Return [X, Y] of the center of cell containing provided text 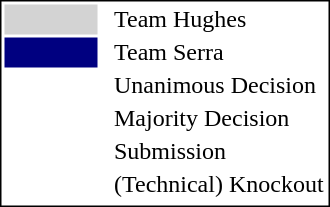
(Technical) Knockout [218, 185]
Team Hughes [218, 19]
Majority Decision [218, 119]
Submission [218, 151]
Team Serra [218, 53]
Unanimous Decision [218, 85]
